Locate the cell with the specified text and output its (X, Y) center coordinate. 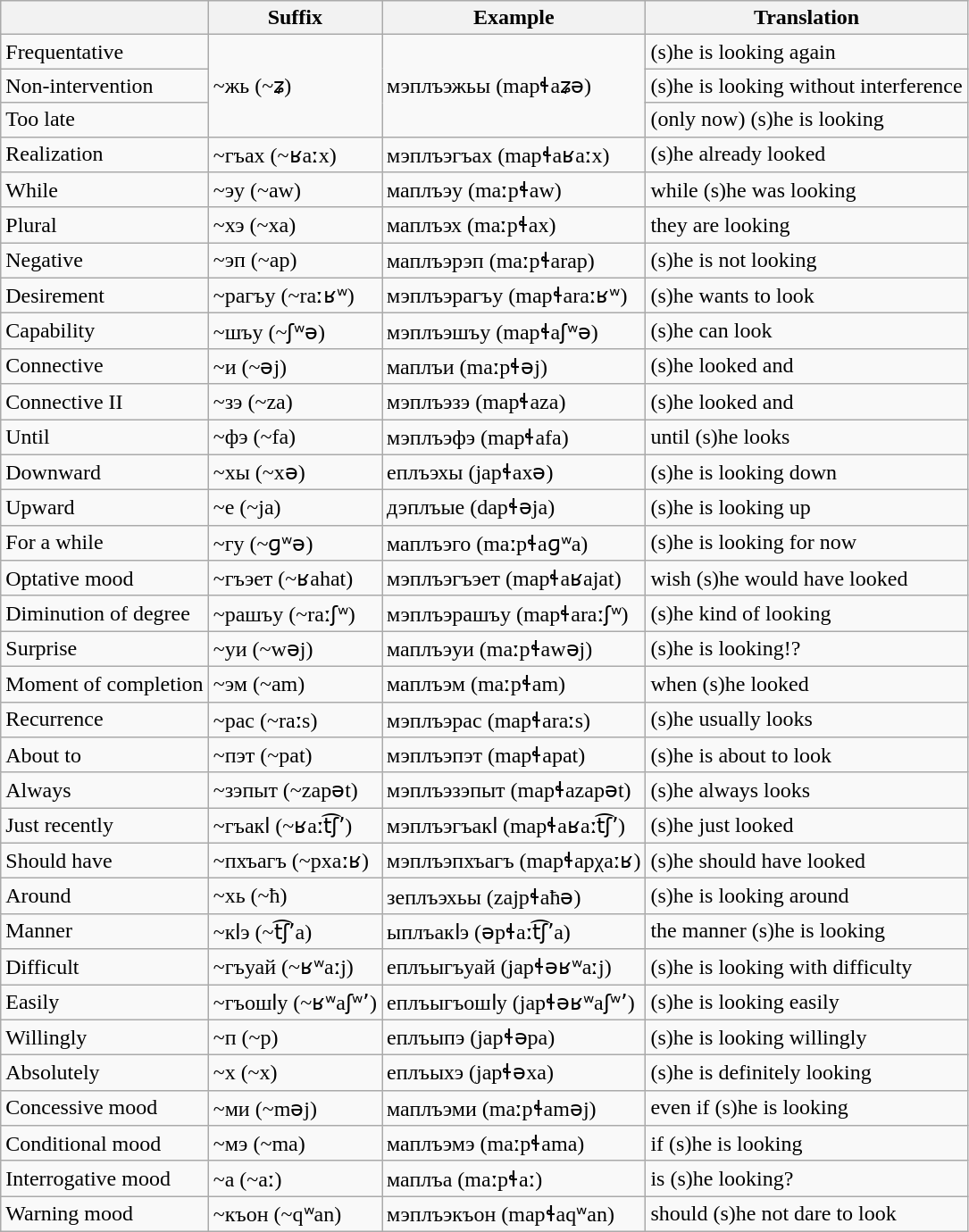
Always (104, 790)
мэплъэгъэет (mapɬaʁajat) (514, 579)
~жь (~ʑ) (295, 86)
(s)he is not looking (806, 261)
маплъэрэп (maːpɬarap) (514, 261)
~и (~əj) (295, 366)
~п (~p) (295, 1037)
Example (514, 18)
Difficult (104, 967)
Absolutely (104, 1073)
Non-intervention (104, 86)
~гу (~ɡʷə) (295, 543)
мэплъэжьы (mapɬaʑə) (514, 86)
маплъэм (maːpɬam) (514, 684)
мэплъэгъах (mapɬaʁaːx) (514, 154)
Moment of completion (104, 684)
еплъэхы (japɬaxə) (514, 472)
should (s)he not dare to look (806, 1214)
~гъэет (~ʁahat) (295, 579)
дэплъые (dapɬəja) (514, 508)
(s)he is looking with difficulty (806, 967)
~кӏэ (~t͡ʃʼa) (295, 931)
мэплъэгъакӏ (mapɬaʁaːt͡ʃʼ) (514, 826)
Too late (104, 120)
~ми (~məj) (295, 1108)
Surprise (104, 649)
еплъыхэ (japɬəxa) (514, 1073)
Around (104, 896)
маплъэмэ (maːpɬama) (514, 1144)
~гъуай (~ʁʷaːj) (295, 967)
ыплъакӏэ (əpɬaːt͡ʃʼa) (514, 931)
еплъыгъуай (japɬəʁʷaːj) (514, 967)
(s)he is looking around (806, 896)
while (s)he was looking (806, 190)
(s)he is looking for now (806, 543)
~эу (~aw) (295, 190)
~зэ (~za) (295, 402)
Easily (104, 1002)
(s)he is looking!? (806, 649)
Connective (104, 366)
Conditional mood (104, 1144)
мэплъэрас (mapɬaraːs) (514, 720)
~хь (~ħ) (295, 896)
мэплъэкъон (mapɬaqʷan) (514, 1214)
~гъакӏ (~ʁaːt͡ʃʼ) (295, 826)
Optative mood (104, 579)
(s)he already looked (806, 154)
until (s)he looks (806, 437)
~зэпыт (~zapət) (295, 790)
мэплъэзэпыт (mapɬazapət) (514, 790)
~пхъагъ (~pxaːʁ) (295, 861)
Realization (104, 154)
(s)he just looked (806, 826)
Diminution of degree (104, 613)
(s)he is looking again (806, 52)
Recurrence (104, 720)
мэплъэрашъу (mapɬaraːʃʷ) (514, 613)
маплъэго (maːpɬaɡʷa) (514, 543)
маплъэуи (maːpɬawəj) (514, 649)
маплъэу (maːpɬaw) (514, 190)
Willingly (104, 1037)
is (s)he looking? (806, 1178)
Capability (104, 331)
маплъа (maːpɬaː) (514, 1178)
Upward (104, 508)
(s)he wants to look (806, 296)
Plural (104, 225)
Manner (104, 931)
Concessive mood (104, 1108)
they are looking (806, 225)
(s)he should have looked (806, 861)
мэплъэрагъу (mapɬaraːʁʷ) (514, 296)
~хэ (~xa) (295, 225)
(s)he is looking up (806, 508)
Negative (104, 261)
~пэт (~pat) (295, 755)
(s)he is looking willingly (806, 1037)
~гъошӏу (~ʁʷaʃʷʼ) (295, 1002)
While (104, 190)
About to (104, 755)
~фэ (~fa) (295, 437)
(s)he is looking easily (806, 1002)
Until (104, 437)
~рас (~raːs) (295, 720)
еплъыпэ (japɬəpa) (514, 1037)
мэплъэфэ (mapɬafa) (514, 437)
~эм (~am) (295, 684)
(s)he kind of looking (806, 613)
Should have (104, 861)
(s)he is about to look (806, 755)
мэплъэзэ (mapɬaza) (514, 402)
wish (s)he would have looked (806, 579)
(s)he always looks (806, 790)
зеплъэхьы (zajpɬaħə) (514, 896)
мэплъэпэт (mapɬapat) (514, 755)
~рагъу (~raːʁʷ) (295, 296)
еплъыгъошӏу (japɬəʁʷaʃʷʼ) (514, 1002)
Suffix (295, 18)
~е (~ja) (295, 508)
мэплъэпхъагъ (mapɬapχaːʁ) (514, 861)
мэплъэшъу (mapɬaʃʷə) (514, 331)
~къон (~qʷan) (295, 1214)
~рашъу (~raːʃʷ) (295, 613)
~а (~aː) (295, 1178)
Interrogative mood (104, 1178)
(s)he can look (806, 331)
Connective II (104, 402)
~мэ (~ma) (295, 1144)
Translation (806, 18)
For a while (104, 543)
(s)he is looking down (806, 472)
Just recently (104, 826)
~шъу (~ʃʷə) (295, 331)
~хы (~xə) (295, 472)
Frequentative (104, 52)
маплъэми (maːpɬaməj) (514, 1108)
when (s)he looked (806, 684)
(only now) (s)he is looking (806, 120)
маплъэх (maːpɬax) (514, 225)
(s)he usually looks (806, 720)
~уи (~wəj) (295, 649)
(s)he is looking without interference (806, 86)
(s)he is definitely looking (806, 1073)
the manner (s)he is looking (806, 931)
if (s)he is looking (806, 1144)
Downward (104, 472)
even if (s)he is looking (806, 1108)
~эп (~ap) (295, 261)
~гъах (~ʁaːx) (295, 154)
Warning mood (104, 1214)
Desirement (104, 296)
маплъи (maːpɬəj) (514, 366)
~х (~x) (295, 1073)
